From the cell containing the given text, extract its center point as (X, Y) coordinate. 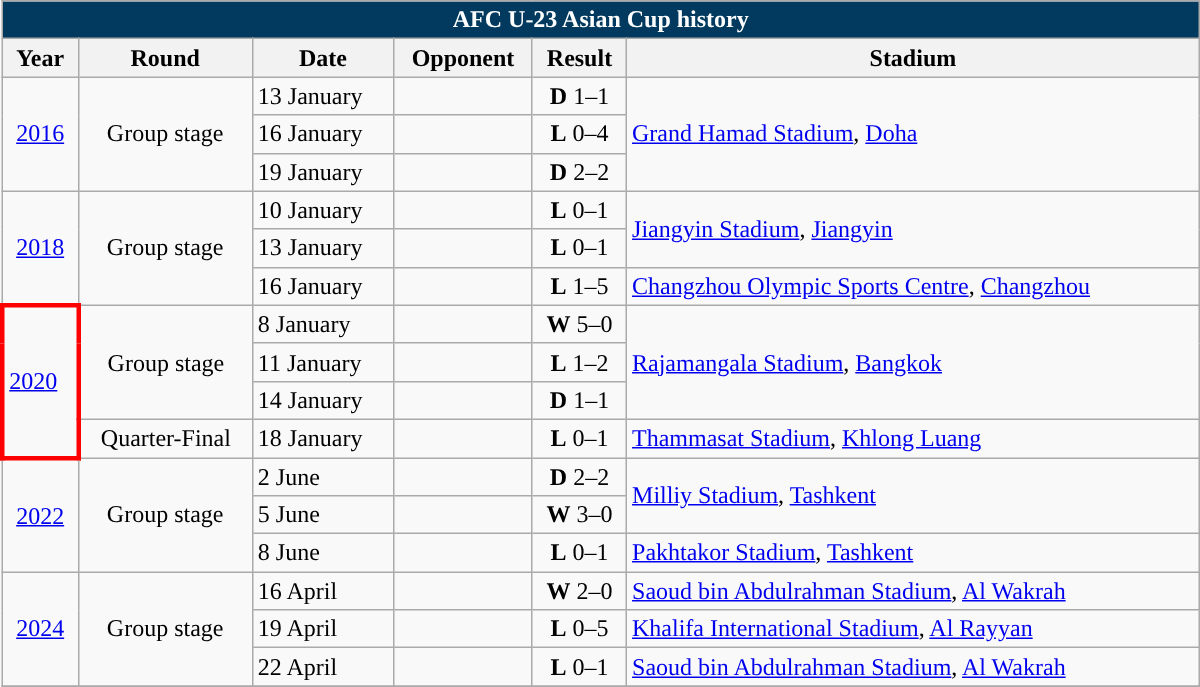
19 April (322, 629)
14 January (322, 400)
Changzhou Olympic Sports Centre, Changzhou (914, 286)
L 1–5 (579, 286)
2018 (40, 248)
W 2–0 (579, 591)
2024 (40, 629)
Khalifa International Stadium, Al Rayyan (914, 629)
5 June (322, 515)
8 January (322, 324)
2 June (322, 477)
Year (40, 58)
Milliy Stadium, Tashkent (914, 496)
2016 (40, 134)
L 0–4 (579, 134)
8 June (322, 553)
Pakhtakor Stadium, Tashkent (914, 553)
2022 (40, 515)
22 April (322, 667)
L 0–5 (579, 629)
11 January (322, 362)
2020 (40, 381)
Date (322, 58)
Quarter-Final (165, 438)
Round (165, 58)
Jiangyin Stadium, Jiangyin (914, 229)
19 January (322, 172)
10 January (322, 210)
16 April (322, 591)
Result (579, 58)
Rajamangala Stadium, Bangkok (914, 362)
Thammasat Stadium, Khlong Luang (914, 438)
Opponent (464, 58)
AFC U-23 Asian Cup history (600, 20)
Grand Hamad Stadium, Doha (914, 134)
W 5–0 (579, 324)
L 1–2 (579, 362)
Stadium (914, 58)
18 January (322, 438)
W 3–0 (579, 515)
